Provide the [X, Y] coordinate of the cell's center where the given text is located.  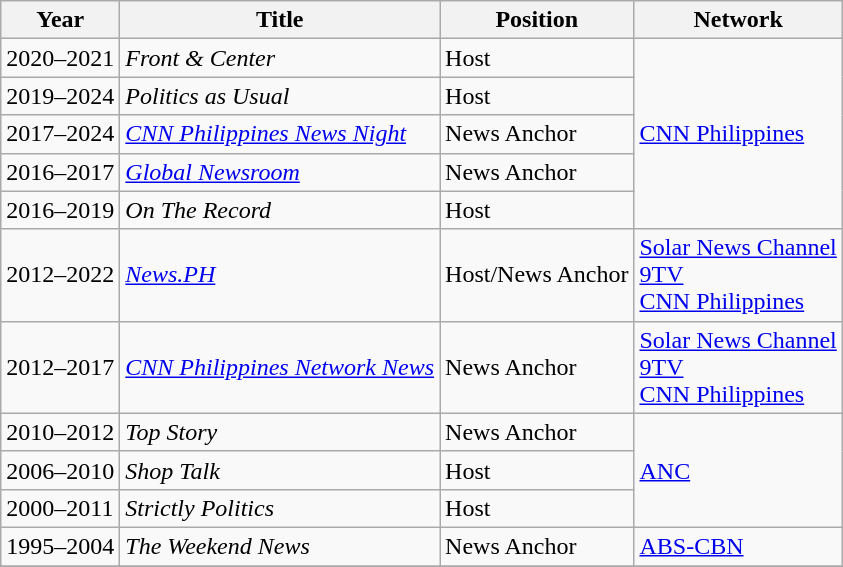
2017–2024 [60, 134]
CNN Philippines Network News [280, 367]
2006–2010 [60, 470]
2016–2017 [60, 172]
CNN Philippines News Night [280, 134]
Top Story [280, 432]
2016–2019 [60, 210]
2000–2011 [60, 508]
News.PH [280, 275]
Position [537, 20]
Politics as Usual [280, 96]
1995–2004 [60, 546]
Shop Talk [280, 470]
2010–2012 [60, 432]
Front & Center [280, 58]
Year [60, 20]
ABS-CBN [738, 546]
Network [738, 20]
The Weekend News [280, 546]
ANC [738, 470]
CNN Philippines [738, 134]
2012–2017 [60, 367]
2020–2021 [60, 58]
2019–2024 [60, 96]
On The Record [280, 210]
Title [280, 20]
Strictly Politics [280, 508]
2012–2022 [60, 275]
Host/News Anchor [537, 275]
Global Newsroom [280, 172]
